Return the [x, y] coordinate for the center point of the cell that contains the specified text.  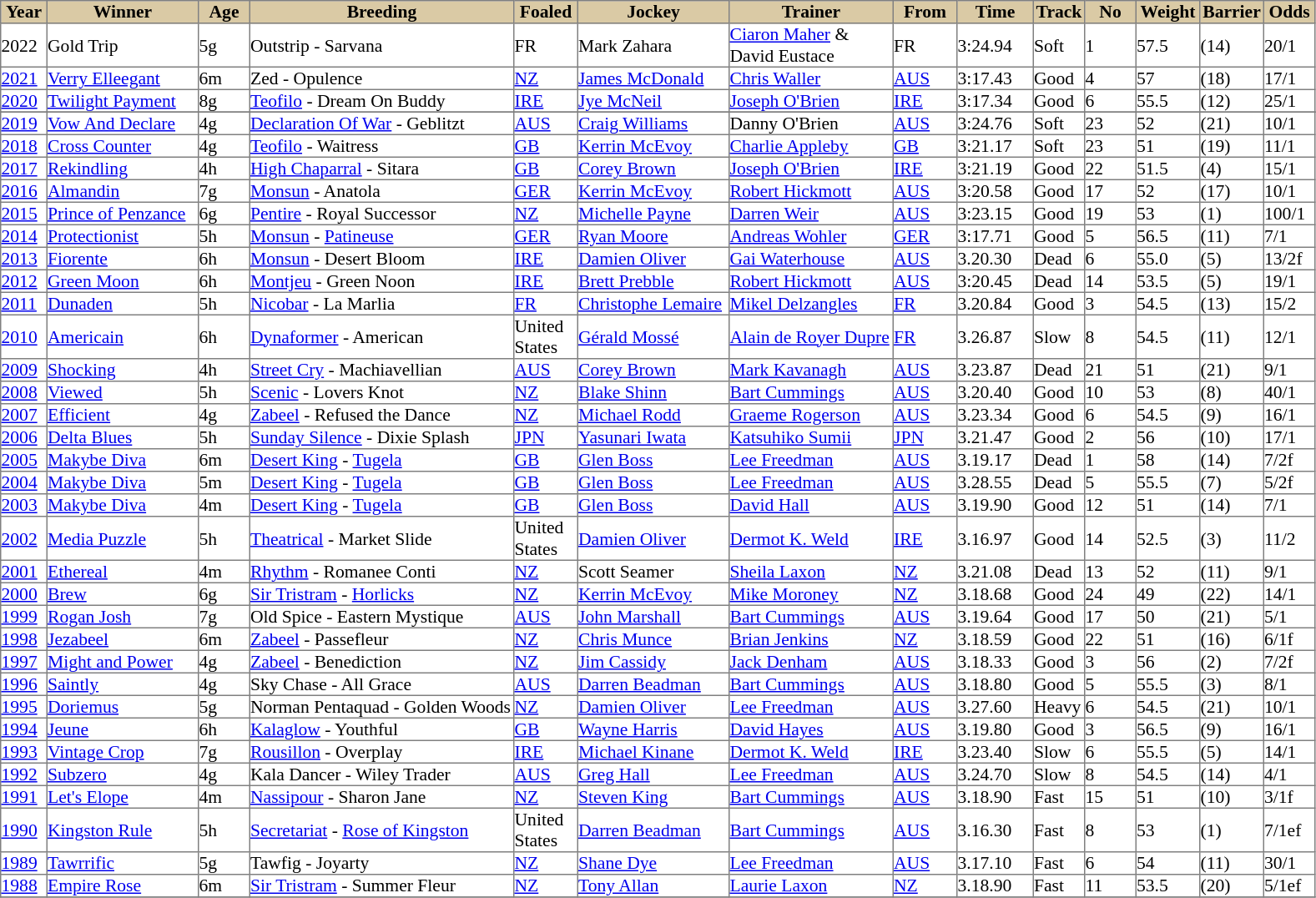
Rousillon - Overplay [381, 751]
Brian Jenkins [811, 639]
Zabeel - Passefleur [381, 639]
Jim Cassidy [653, 661]
57 [1167, 78]
Brett Prebble [653, 280]
2003 [24, 506]
Zabeel - Benediction [381, 661]
2 [1111, 437]
Viewed [123, 392]
(20) [1232, 886]
Christophe Lemaire [653, 304]
5m [224, 482]
2017 [24, 169]
50 [1167, 616]
2005 [24, 461]
Pentire - Royal Successor [381, 214]
11 [1111, 886]
15 [1111, 796]
Kalaglow - Youthful [381, 729]
Michael Rodd [653, 416]
Zed - Opulence [381, 78]
5/1 [1289, 616]
15/2 [1289, 304]
Doriemus [123, 706]
Gold Trip [123, 45]
From [925, 12]
Tawrrific [123, 863]
Darren Weir [811, 214]
Jeune [123, 729]
3.16.30 [996, 830]
21 [1111, 371]
3.19.64 [996, 616]
51.5 [1167, 169]
3:21.17 [996, 145]
Sir Tristram - Summer Fleur [381, 886]
Media Puzzle [123, 538]
19/1 [1289, 280]
2007 [24, 416]
(17) [1232, 190]
Old Spice - Eastern Mystique [381, 616]
2016 [24, 190]
Tony Allan [653, 886]
Dynaformer - American [381, 336]
20/1 [1289, 45]
55.0 [1167, 259]
Danny O'Brien [811, 124]
57.5 [1167, 45]
Saintly [123, 684]
Sheila Laxon [811, 571]
Trainer [811, 12]
James McDonald [653, 78]
Kingston Rule [123, 830]
Jack Denham [811, 661]
3.21.08 [996, 571]
(2) [1232, 661]
Mark Zahara [653, 45]
(16) [1232, 639]
3.23.40 [996, 751]
1996 [24, 684]
Green Moon [123, 280]
12 [1111, 506]
Americain [123, 336]
David Hayes [811, 729]
John Marshall [653, 616]
13/2f [1289, 259]
Delta Blues [123, 437]
Barrier [1232, 12]
2014 [24, 235]
2006 [24, 437]
1991 [24, 796]
Declaration Of War - Geblitzt [381, 124]
Efficient [123, 416]
3.19.17 [996, 461]
Andreas Wohler [811, 235]
Mark Kavanagh [811, 371]
Jezabeel [123, 639]
(18) [1232, 78]
3:17.71 [996, 235]
Monsun - Anatola [381, 190]
Outstrip - Sarvana [381, 45]
3.18.68 [996, 594]
Jye McNeil [653, 100]
Ryan Moore [653, 235]
Monsun - Patineuse [381, 235]
Montjeu - Green Noon [381, 280]
Craig Williams [653, 124]
Winner [123, 12]
3.24.70 [996, 774]
Gérald Mossé [653, 336]
5/1ef [1289, 886]
Chris Munce [653, 639]
1998 [24, 639]
2022 [24, 45]
1993 [24, 751]
1994 [24, 729]
Sir Tristram - Horlicks [381, 594]
Track [1059, 12]
25/1 [1289, 100]
Sky Chase - All Grace [381, 684]
Teofilo - Dream On Buddy [381, 100]
Time [996, 12]
3.27.60 [996, 706]
3:21.19 [996, 169]
High Chaparral - Sitara [381, 169]
Age [224, 12]
3:17.43 [996, 78]
Rhythm - Romanee Conti [381, 571]
2012 [24, 280]
Prince of Penzance [123, 214]
(7) [1232, 482]
Almandin [123, 190]
3:23.15 [996, 214]
5/2f [1289, 482]
1992 [24, 774]
No [1111, 12]
4 [1111, 78]
2021 [24, 78]
54 [1167, 863]
1988 [24, 886]
(8) [1232, 392]
3.16.97 [996, 538]
Year [24, 12]
Theatrical - Market Slide [381, 538]
Teofilo - Waitress [381, 145]
Chris Waller [811, 78]
Subzero [123, 774]
13 [1111, 571]
Vintage Crop [123, 751]
6/1f [1289, 639]
2011 [24, 304]
Rekindling [123, 169]
(19) [1232, 145]
4/1 [1289, 774]
Shocking [123, 371]
11/1 [1289, 145]
Fiorente [123, 259]
Dunaden [123, 304]
Street Cry - Machiavellian [381, 371]
3.19.80 [996, 729]
2008 [24, 392]
Laurie Laxon [811, 886]
3.23.34 [996, 416]
Scott Seamer [653, 571]
David Hall [811, 506]
Might and Power [123, 661]
Brew [123, 594]
Nassipour - Sharon Jane [381, 796]
1990 [24, 830]
Nicobar - La Marlia [381, 304]
(13) [1232, 304]
Wayne Harris [653, 729]
7/1ef [1289, 830]
Mikel Delzangles [811, 304]
3:24.76 [996, 124]
Alain de Royer Dupre [811, 336]
3:20.45 [996, 280]
49 [1167, 594]
Verry Elleegant [123, 78]
58 [1167, 461]
Ethereal [123, 571]
Yasunari Iwata [653, 437]
2004 [24, 482]
24 [1111, 594]
Tawfig - Joyarty [381, 863]
Zabeel - Refused the Dance [381, 416]
Kala Dancer - Wiley Trader [381, 774]
Steven King [653, 796]
2019 [24, 124]
Greg Hall [653, 774]
2002 [24, 538]
2000 [24, 594]
1995 [24, 706]
Shane Dye [653, 863]
Katsuhiko Sumii [811, 437]
Charlie Appleby [811, 145]
2013 [24, 259]
(4) [1232, 169]
40/1 [1289, 392]
12/1 [1289, 336]
Blake Shinn [653, 392]
1999 [24, 616]
Jockey [653, 12]
2020 [24, 100]
Vow And Declare [123, 124]
3.20.30 [996, 259]
3.18.59 [996, 639]
Weight [1167, 12]
3:20.58 [996, 190]
3:17.34 [996, 100]
19 [1111, 214]
3.28.55 [996, 482]
Norman Pentaquad - Golden Woods [381, 706]
11/2 [1289, 538]
Ciaron Maher & David Eustace [811, 45]
10 [1111, 392]
2015 [24, 214]
Michael Kinane [653, 751]
15/1 [1289, 169]
Sunday Silence - Dixie Splash [381, 437]
Odds [1289, 12]
1997 [24, 661]
(12) [1232, 100]
2009 [24, 371]
1989 [24, 863]
3.18.80 [996, 684]
3.20.84 [996, 304]
3.23.87 [996, 371]
100/1 [1289, 214]
3.20.40 [996, 392]
Heavy [1059, 706]
(22) [1232, 594]
3.19.90 [996, 506]
Rogan Josh [123, 616]
Empire Rose [123, 886]
Foaled [546, 12]
8g [224, 100]
3.26.87 [996, 336]
Secretariat - Rose of Kingston [381, 830]
3.18.33 [996, 661]
Let's Elope [123, 796]
3.21.47 [996, 437]
Breeding [381, 12]
2018 [24, 145]
30/1 [1289, 863]
Mike Moroney [811, 594]
Twilight Payment [123, 100]
52.5 [1167, 538]
8/1 [1289, 684]
Cross Counter [123, 145]
3:24.94 [996, 45]
Gai Waterhouse [811, 259]
2010 [24, 336]
2001 [24, 571]
Graeme Rogerson [811, 416]
Scenic - Lovers Knot [381, 392]
Michelle Payne [653, 214]
Protectionist [123, 235]
3.17.10 [996, 863]
3/1f [1289, 796]
Monsun - Desert Bloom [381, 259]
